For the text-containing cell, return its midpoint in [X, Y] coordinate format. 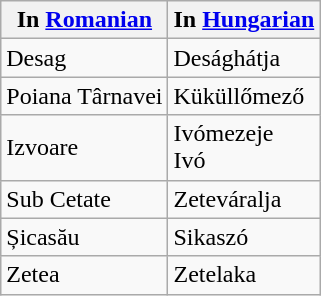
Zetea [84, 275]
Küküllőmező [244, 96]
Izvoare [84, 148]
Șicasău [84, 237]
Poiana Târnavei [84, 96]
Desághátja [244, 58]
Zeteváralja [244, 199]
Sub Cetate [84, 199]
IvómezejeIvó [244, 148]
In Romanian [84, 20]
Zetelaka [244, 275]
Desag [84, 58]
In Hungarian [244, 20]
Sikaszó [244, 237]
